Detect which cell encompasses the target text, then output its [x, y] center coordinate. 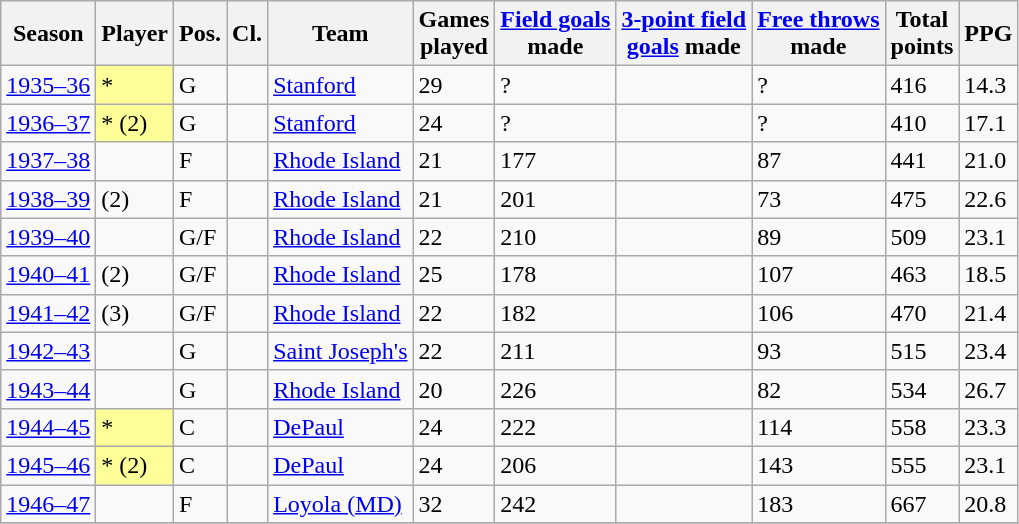
32 [454, 503]
(3) [135, 313]
182 [556, 313]
206 [556, 465]
242 [556, 503]
3-point field goals made [684, 34]
23.3 [988, 427]
1938–39 [48, 199]
1940–41 [48, 275]
14.3 [988, 85]
Team [340, 34]
Pos. [200, 34]
23.4 [988, 351]
515 [922, 351]
222 [556, 427]
416 [922, 85]
410 [922, 123]
106 [818, 313]
470 [922, 313]
201 [556, 199]
178 [556, 275]
18.5 [988, 275]
21.0 [988, 161]
Cl. [248, 34]
Free throwsmade [818, 34]
558 [922, 427]
1937–38 [48, 161]
93 [818, 351]
Gamesplayed [454, 34]
89 [818, 237]
555 [922, 465]
143 [818, 465]
Player [135, 34]
107 [818, 275]
29 [454, 85]
211 [556, 351]
177 [556, 161]
73 [818, 199]
509 [922, 237]
1939–40 [48, 237]
534 [922, 389]
20 [454, 389]
17.1 [988, 123]
441 [922, 161]
183 [818, 503]
463 [922, 275]
667 [922, 503]
21.4 [988, 313]
Loyola (MD) [340, 503]
114 [818, 427]
26.7 [988, 389]
210 [556, 237]
20.8 [988, 503]
PPG [988, 34]
1946–47 [48, 503]
1936–37 [48, 123]
22.6 [988, 199]
1942–43 [48, 351]
Season [48, 34]
1935–36 [48, 85]
1945–46 [48, 465]
87 [818, 161]
Totalpoints [922, 34]
475 [922, 199]
1944–45 [48, 427]
1941–42 [48, 313]
82 [818, 389]
25 [454, 275]
Field goalsmade [556, 34]
Saint Joseph's [340, 351]
1943–44 [48, 389]
226 [556, 389]
